Output the (X, Y) coordinate of the center of the cell containing the given text.  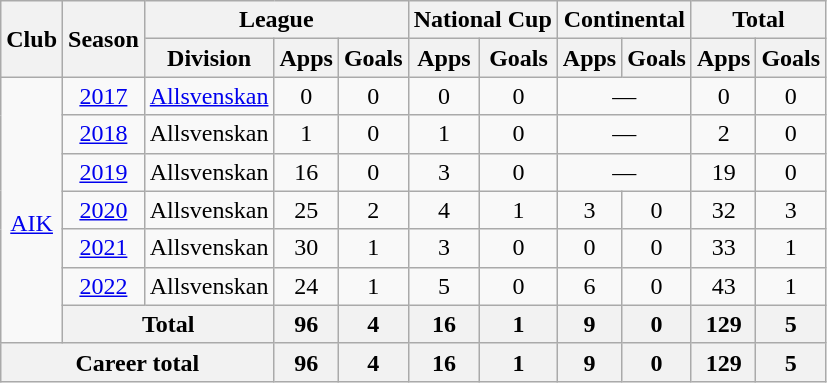
25 (306, 210)
2020 (104, 210)
AIK (32, 210)
Season (104, 39)
League (276, 20)
Division (209, 58)
2018 (104, 134)
2021 (104, 248)
33 (723, 248)
32 (723, 210)
24 (306, 286)
2022 (104, 286)
6 (589, 286)
Club (32, 39)
2017 (104, 96)
National Cup (482, 20)
43 (723, 286)
19 (723, 172)
30 (306, 248)
Continental (624, 20)
2019 (104, 172)
Career total (138, 362)
